Search for the cell housing the specified text and yield its [X, Y] center coordinate. 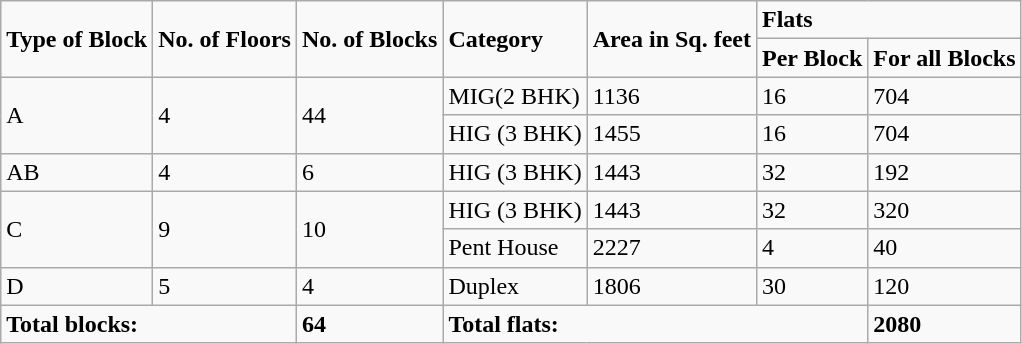
320 [944, 210]
30 [812, 286]
No. of Floors [225, 39]
5 [225, 286]
1806 [672, 286]
MIG(2 BHK) [515, 96]
Area in Sq. feet [672, 39]
For all Blocks [944, 58]
1455 [672, 134]
A [77, 115]
6 [369, 172]
Pent House [515, 248]
64 [369, 324]
Total flats: [656, 324]
Per Block [812, 58]
AB [77, 172]
Category [515, 39]
9 [225, 229]
Duplex [515, 286]
1136 [672, 96]
Total blocks: [149, 324]
40 [944, 248]
192 [944, 172]
120 [944, 286]
C [77, 229]
D [77, 286]
2080 [944, 324]
10 [369, 229]
2227 [672, 248]
Type of Block [77, 39]
44 [369, 115]
No. of Blocks [369, 39]
Flats [888, 20]
